Return (X, Y) of the center of cell containing provided text 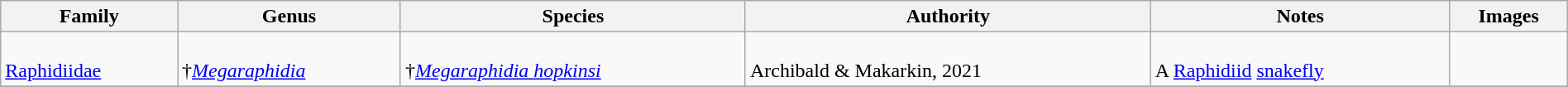
Images (1508, 17)
Archibald & Makarkin, 2021 (948, 60)
Species (572, 17)
Family (89, 17)
†Megaraphidia hopkinsi (572, 60)
Notes (1300, 17)
Genus (289, 17)
Raphidiidae (89, 60)
†Megaraphidia (289, 60)
A Raphidiid snakefly (1300, 60)
Authority (948, 17)
